Scan for the cell matching the given text and deliver its [X, Y] coordinate at center. 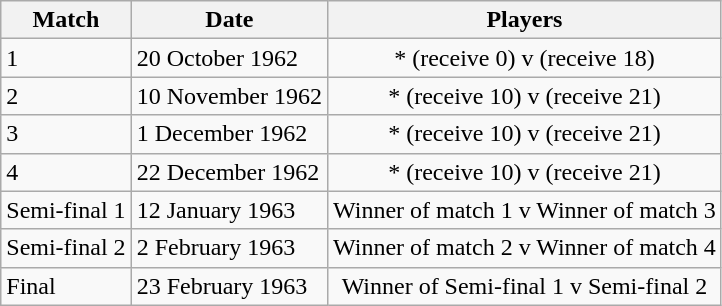
3 [66, 134]
* (receive 0) v (receive 18) [524, 58]
Players [524, 20]
Match [66, 20]
Winner of Semi-final 1 v Semi-final 2 [524, 286]
1 [66, 58]
Semi-final 1 [66, 210]
12 January 1963 [229, 210]
Date [229, 20]
2 [66, 96]
Final [66, 286]
Semi-final 2 [66, 248]
10 November 1962 [229, 96]
Winner of match 2 v Winner of match 4 [524, 248]
Winner of match 1 v Winner of match 3 [524, 210]
4 [66, 172]
23 February 1963 [229, 286]
1 December 1962 [229, 134]
20 October 1962 [229, 58]
22 December 1962 [229, 172]
2 February 1963 [229, 248]
